Determine the [X, Y] coordinate at the center of the cell enclosing the given text.  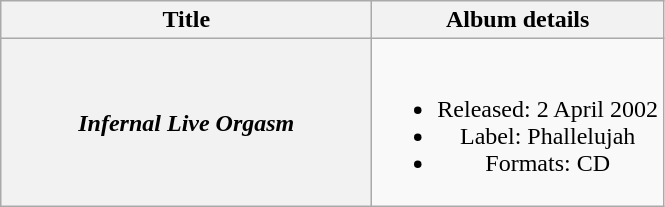
Title [186, 20]
Infernal Live Orgasm [186, 122]
Released: 2 April 2002Label: PhallelujahFormats: CD [518, 122]
Album details [518, 20]
